Detect which cell encompasses the target text, then output its (x, y) center coordinate. 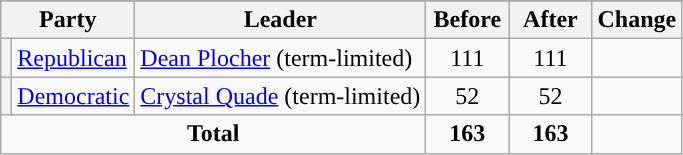
Democratic (74, 96)
Republican (74, 58)
Dean Plocher (term-limited) (280, 58)
Total (214, 134)
Change (637, 20)
Leader (280, 20)
Party (68, 20)
Before (468, 20)
Crystal Quade (term-limited) (280, 96)
After (550, 20)
